Find where the given text appears and provide that cell's center as (X, Y) coordinate. 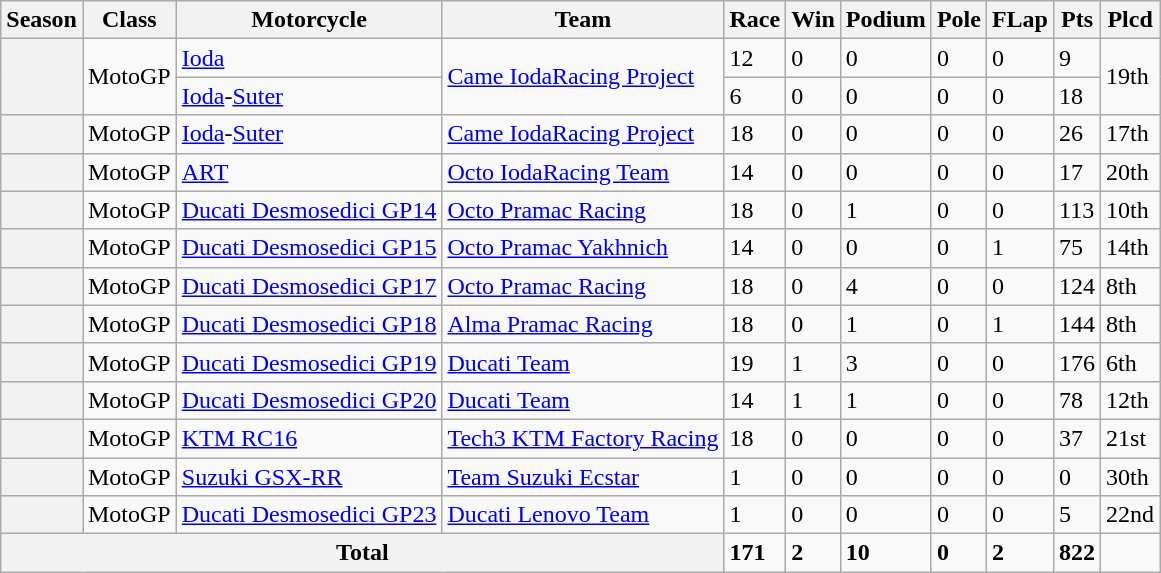
10 (886, 553)
Season (42, 20)
20th (1130, 172)
Team (583, 20)
Win (814, 20)
Ducati Lenovo Team (583, 515)
21st (1130, 438)
19 (755, 362)
Octo IodaRacing Team (583, 172)
10th (1130, 210)
Ducati Desmosedici GP15 (309, 248)
Podium (886, 20)
176 (1076, 362)
3 (886, 362)
144 (1076, 324)
6th (1130, 362)
Ducati Desmosedici GP20 (309, 400)
12th (1130, 400)
822 (1076, 553)
Motorcycle (309, 20)
KTM RC16 (309, 438)
5 (1076, 515)
Ducati Desmosedici GP14 (309, 210)
Ioda (309, 58)
Suzuki GSX-RR (309, 477)
124 (1076, 286)
19th (1130, 77)
Ducati Desmosedici GP17 (309, 286)
22nd (1130, 515)
17th (1130, 134)
113 (1076, 210)
75 (1076, 248)
30th (1130, 477)
Pole (958, 20)
171 (755, 553)
9 (1076, 58)
Octo Pramac Yakhnich (583, 248)
Ducati Desmosedici GP23 (309, 515)
Class (129, 20)
FLap (1020, 20)
Alma Pramac Racing (583, 324)
37 (1076, 438)
Pts (1076, 20)
Total (362, 553)
Race (755, 20)
Plcd (1130, 20)
12 (755, 58)
ART (309, 172)
Ducati Desmosedici GP19 (309, 362)
6 (755, 96)
78 (1076, 400)
4 (886, 286)
Tech3 KTM Factory Racing (583, 438)
Ducati Desmosedici GP18 (309, 324)
Team Suzuki Ecstar (583, 477)
17 (1076, 172)
26 (1076, 134)
14th (1130, 248)
